Extract the [x, y] coordinate from the center of the cell holding the provided text.  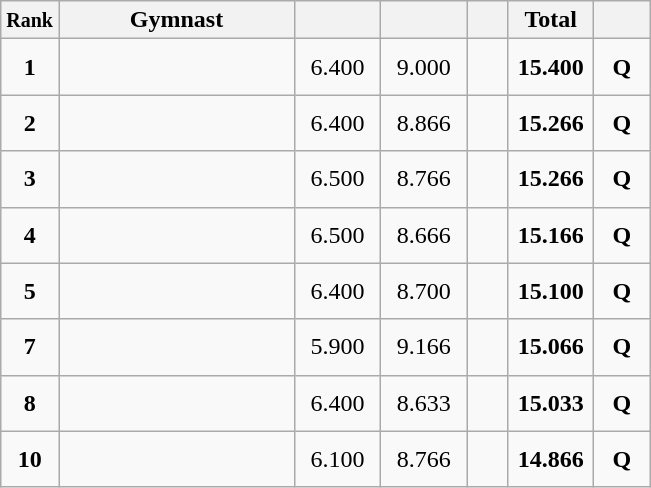
8.633 [424, 403]
7 [30, 347]
Rank [30, 20]
Total [551, 20]
9.000 [424, 67]
1 [30, 67]
4 [30, 235]
14.866 [551, 459]
6.100 [338, 459]
15.100 [551, 291]
Gymnast [176, 20]
10 [30, 459]
8.666 [424, 235]
15.166 [551, 235]
15.400 [551, 67]
15.033 [551, 403]
8 [30, 403]
8.866 [424, 123]
9.166 [424, 347]
5.900 [338, 347]
15.066 [551, 347]
3 [30, 179]
2 [30, 123]
8.700 [424, 291]
5 [30, 291]
